Return the (X, Y) coordinate for the center point of the cell that contains the specified text.  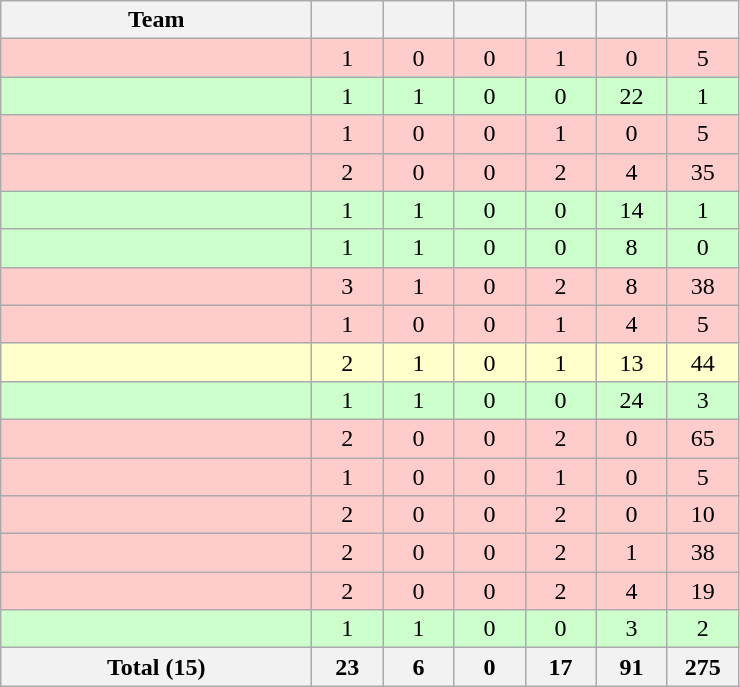
Total (15) (156, 667)
44 (702, 362)
24 (632, 400)
Team (156, 20)
65 (702, 438)
17 (560, 667)
19 (702, 591)
35 (702, 172)
91 (632, 667)
14 (632, 210)
6 (418, 667)
23 (348, 667)
13 (632, 362)
275 (702, 667)
22 (632, 96)
10 (702, 515)
